Find where the given text appears and provide that cell's center as [x, y] coordinate. 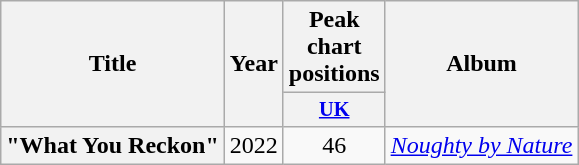
46 [334, 145]
UK [334, 110]
Peak chart positions [334, 47]
Album [482, 64]
2022 [254, 145]
Title [113, 64]
"What You Reckon" [113, 145]
Year [254, 64]
Noughty by Nature [482, 145]
